Return [X, Y] of the center of cell containing provided text 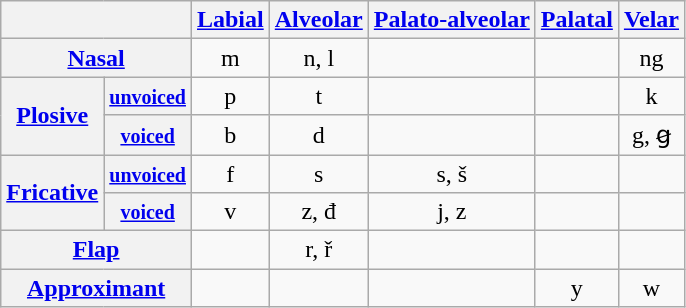
s [318, 173]
g, ꞡ [651, 135]
ng [651, 58]
Plosive [52, 116]
y [576, 288]
b [230, 135]
Velar [651, 20]
n, l [318, 58]
t [318, 96]
Palato-alveolar [452, 20]
j, z [452, 212]
s, š [452, 173]
Approximant [96, 288]
d [318, 135]
Flap [96, 250]
r, ř [318, 250]
Palatal [576, 20]
z, đ [318, 212]
f [230, 173]
p [230, 96]
m [230, 58]
w [651, 288]
Labial [230, 20]
k [651, 96]
v [230, 212]
Alveolar [318, 20]
Fricative [52, 192]
Nasal [96, 58]
